Locate the cell with the specified text and output its [x, y] center coordinate. 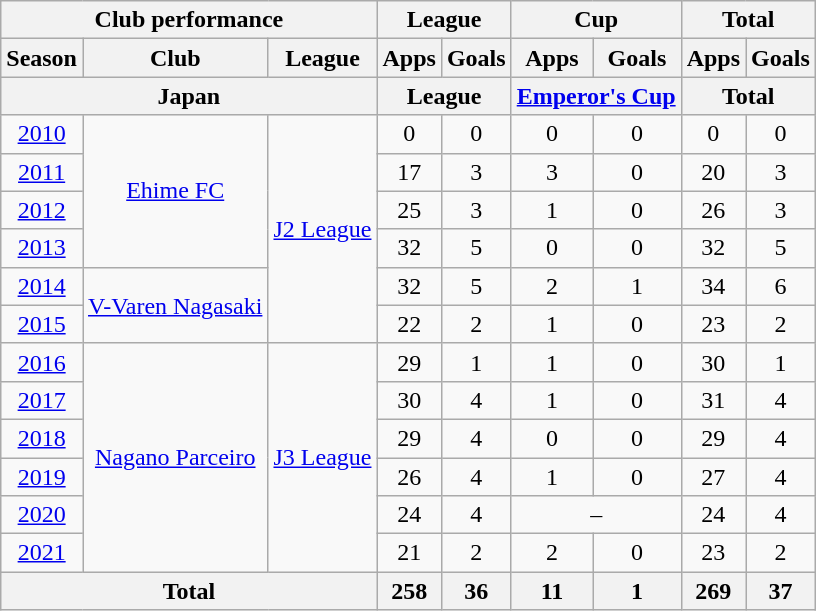
Nagano Parceiro [174, 457]
2019 [42, 477]
– [596, 515]
V-Varen Nagasaki [174, 305]
2020 [42, 515]
34 [713, 286]
2021 [42, 553]
Club performance [189, 20]
2015 [42, 324]
2016 [42, 362]
2010 [42, 134]
2014 [42, 286]
6 [781, 286]
2013 [42, 248]
22 [409, 324]
2012 [42, 210]
2018 [42, 438]
Season [42, 58]
21 [409, 553]
25 [409, 210]
20 [713, 172]
36 [476, 591]
Emperor's Cup [596, 96]
Ehime FC [174, 191]
37 [781, 591]
2017 [42, 400]
27 [713, 477]
2011 [42, 172]
J2 League [322, 229]
J3 League [322, 457]
Cup [596, 20]
11 [552, 591]
Club [174, 58]
31 [713, 400]
269 [713, 591]
Japan [189, 96]
17 [409, 172]
258 [409, 591]
